Detect which cell encompasses the target text, then output its (X, Y) center coordinate. 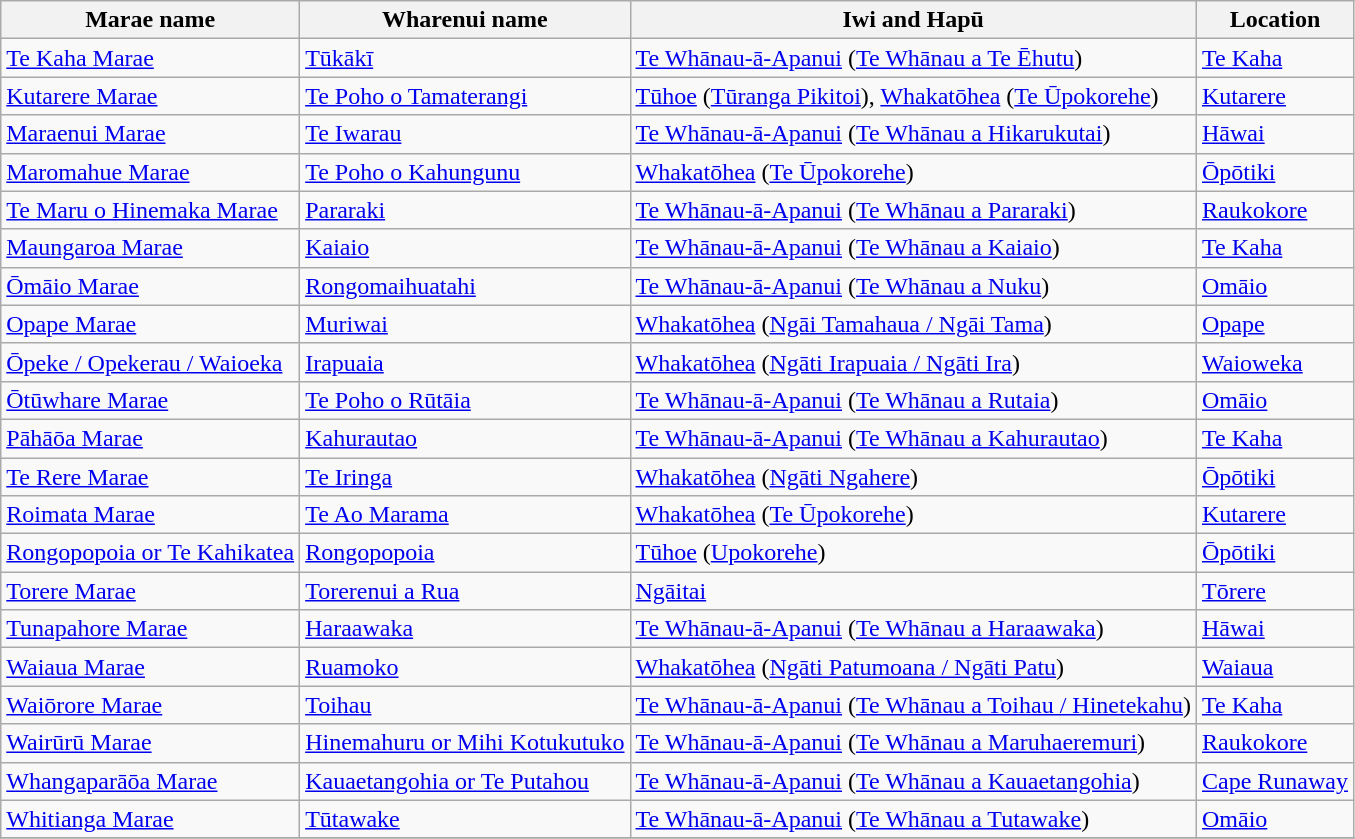
Pāhāōa Marae (150, 438)
Waiaua (1274, 667)
Whakatōhea (Ngāti Ngahere) (913, 477)
Te Ao Marama (465, 515)
Whangaparāōa Marae (150, 781)
Te Poho o Kahungunu (465, 172)
Rongopopoia or Te Kahikatea (150, 553)
Rongopopoia (465, 553)
Wairūrū Marae (150, 743)
Te Whānau-ā-Apanui (Te Whānau a Kahurautao) (913, 438)
Maungaroa Marae (150, 248)
Te Whānau-ā-Apanui (Te Whānau a Nuku) (913, 286)
Irapuaia (465, 362)
Kaiaio (465, 248)
Toihau (465, 705)
Te Whānau-ā-Apanui (Te Whānau a Pararaki) (913, 210)
Tūhoe (Upokorehe) (913, 553)
Ngāitai (913, 591)
Te Kaha Marae (150, 58)
Te Poho o Tamaterangi (465, 96)
Muriwai (465, 324)
Kahurautao (465, 438)
Tōrere (1274, 591)
Rongomaihuatahi (465, 286)
Te Whānau-ā-Apanui (Te Whānau a Kaiaio) (913, 248)
Te Whānau-ā-Apanui (Te Whānau a Haraawaka) (913, 629)
Marae name (150, 20)
Pararaki (465, 210)
Kutarere Marae (150, 96)
Ōtūwhare Marae (150, 400)
Wharenui name (465, 20)
Kauaetangohia or Te Putahou (465, 781)
Whakatōhea (Ngāti Irapuaia / Ngāti Ira) (913, 362)
Te Iwarau (465, 134)
Te Whānau-ā-Apanui (Te Whānau a Tutawake) (913, 819)
Te Iringa (465, 477)
Ruamoko (465, 667)
Te Maru o Hinemaka Marae (150, 210)
Opape (1274, 324)
Waiōrore Marae (150, 705)
Opape Marae (150, 324)
Te Whānau-ā-Apanui (Te Whānau a Te Ēhutu) (913, 58)
Tūtawake (465, 819)
Te Whānau-ā-Apanui (Te Whānau a Kauaetangohia) (913, 781)
Roimata Marae (150, 515)
Location (1274, 20)
Whakatōhea (Ngāi Tamahaua / Ngāi Tama) (913, 324)
Haraawaka (465, 629)
Tunapahore Marae (150, 629)
Hinemahuru or Mihi Kotukutuko (465, 743)
Waioweka (1274, 362)
Torere Marae (150, 591)
Maromahue Marae (150, 172)
Iwi and Hapū (913, 20)
Waiaua Marae (150, 667)
Whitianga Marae (150, 819)
Te Rere Marae (150, 477)
Tūkākī (465, 58)
Whakatōhea (Ngāti Patumoana / Ngāti Patu) (913, 667)
Te Poho o Rūtāia (465, 400)
Ōpeke / Opekerau / Waioeka (150, 362)
Ōmāio Marae (150, 286)
Tūhoe (Tūranga Pikitoi), Whakatōhea (Te Ūpokorehe) (913, 96)
Torerenui a Rua (465, 591)
Maraenui Marae (150, 134)
Te Whānau-ā-Apanui (Te Whānau a Maruhaeremuri) (913, 743)
Te Whānau-ā-Apanui (Te Whānau a Hikarukutai) (913, 134)
Cape Runaway (1274, 781)
Te Whānau-ā-Apanui (Te Whānau a Toihau / Hinetekahu) (913, 705)
Te Whānau-ā-Apanui (Te Whānau a Rutaia) (913, 400)
